Extract the [x, y] coordinate from the center of the cell holding the provided text.  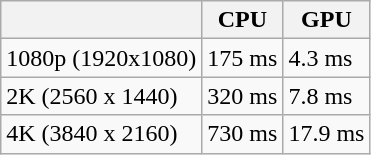
17.9 ms [326, 134]
175 ms [242, 58]
CPU [242, 20]
7.8 ms [326, 96]
320 ms [242, 96]
4K (3840 x 2160) [102, 134]
1080p (1920x1080) [102, 58]
730 ms [242, 134]
GPU [326, 20]
2K (2560 x 1440) [102, 96]
4.3 ms [326, 58]
